Pinpoint the cell where the given text exists, returning its [x, y] midpoint coordinate. 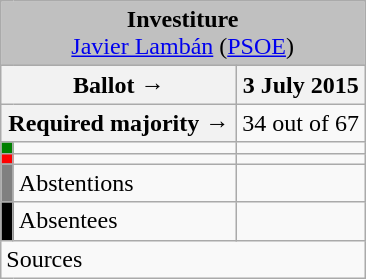
Required majority → [119, 123]
34 out of 67 [301, 123]
Ballot → [119, 85]
Absentees [125, 221]
Abstentions [125, 183]
3 July 2015 [301, 85]
InvestitureJavier Lambán (PSOE) [183, 34]
Sources [183, 259]
